Search for the cell housing the specified text and yield its [x, y] center coordinate. 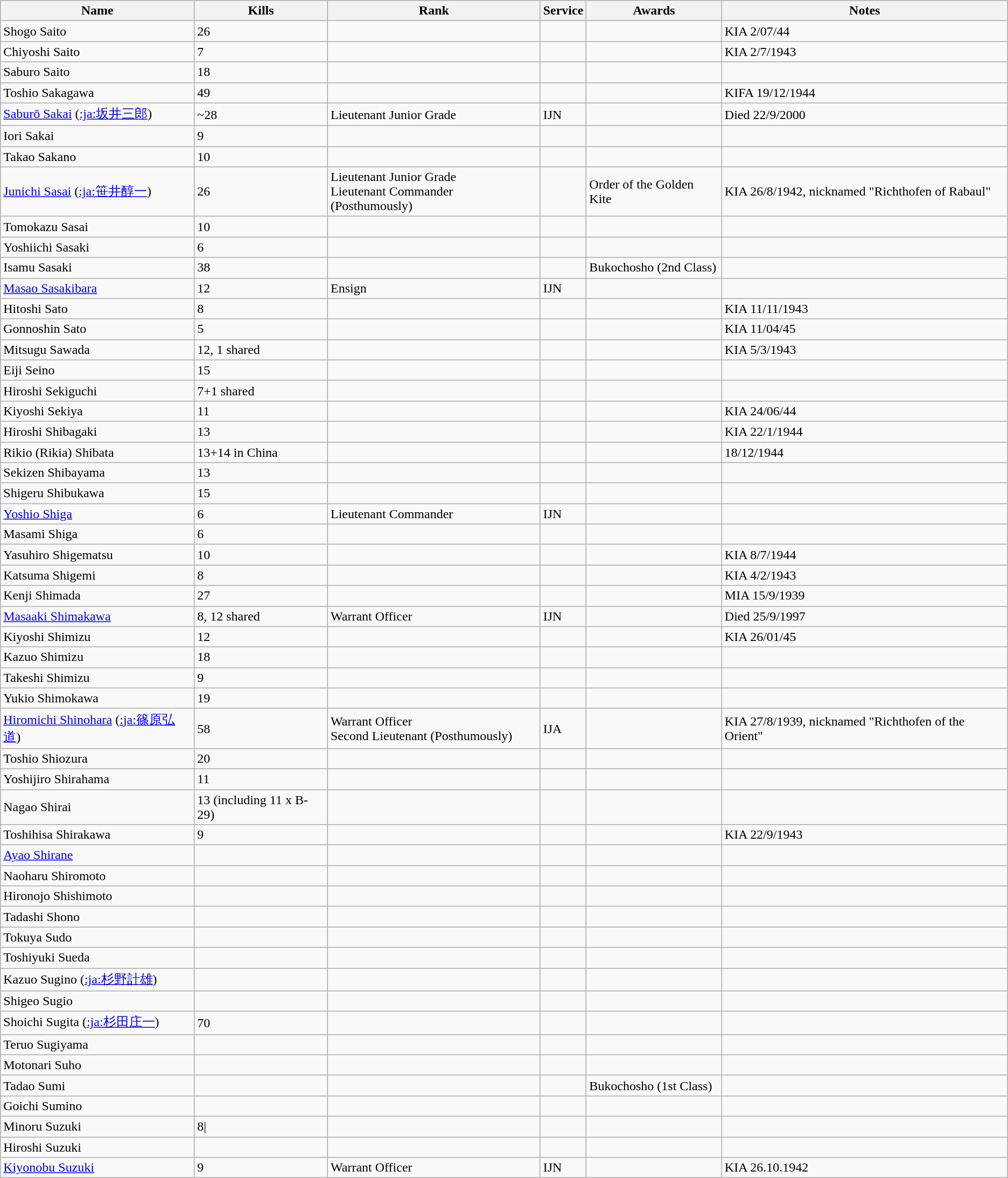
Order of the Golden Kite [654, 192]
Ayao Shirane [97, 855]
Sekizen Shibayama [97, 473]
Toshihisa Shirakawa [97, 835]
Tomokazu Sasai [97, 227]
Masao Sasakibara [97, 288]
KIA 2/07/44 [865, 31]
Minoru Suzuki [97, 1126]
KIA 4/2/1943 [865, 575]
Tokuya Sudo [97, 937]
Katsuma Shigemi [97, 575]
Kenji Shimada [97, 596]
Yoshio Shiga [97, 514]
13+14 in China [261, 452]
12, 1 shared [261, 350]
Kazuo Sugino (:ja:杉野計雄) [97, 979]
Toshio Sakagawa [97, 93]
5 [261, 329]
KIA 11/11/1943 [865, 309]
KIA 26/01/45 [865, 637]
Shigeru Shibukawa [97, 493]
Saburō Sakai (:ja:坂井三郎) [97, 114]
Lieutenant Junior GradeLieutenant Commander (Posthumously) [434, 192]
KIA 26.10.1942 [865, 1168]
KIA 22/9/1943 [865, 835]
Died 25/9/1997 [865, 616]
Notes [865, 11]
Mitsugu Sawada [97, 350]
Eiji Seino [97, 370]
KIFA 19/12/1944 [865, 93]
Gonnoshin Sato [97, 329]
13 (including 11 x B-29) [261, 807]
8, 12 shared [261, 616]
20 [261, 758]
Ensign [434, 288]
Kills [261, 11]
KIA 22/1/1944 [865, 431]
Hitoshi Sato [97, 309]
18/12/1944 [865, 452]
7+1 shared [261, 391]
Kazuo Shimizu [97, 657]
Hiroshi Sekiguchi [97, 391]
27 [261, 596]
Motonari Suho [97, 1065]
Naoharu Shiromoto [97, 876]
Lieutenant Commander [434, 514]
Takao Sakano [97, 157]
Tadao Sumi [97, 1085]
Goichi Sumino [97, 1106]
Died 22/9/2000 [865, 114]
Shigeo Sugio [97, 1001]
Bukochosho (2nd Class) [654, 268]
49 [261, 93]
Rikio (Rikia) Shibata [97, 452]
Bukochosho (1st Class) [654, 1085]
Takeshi Shimizu [97, 678]
19 [261, 698]
Kiyoshi Sekiya [97, 411]
Masaaki Shimakawa [97, 616]
Tadashi Shono [97, 917]
KIA 11/04/45 [865, 329]
KIA 24/06/44 [865, 411]
Masami Shiga [97, 534]
Warrant OfficerSecond Lieutenant (Posthumously) [434, 728]
KIA 26/8/1942, nicknamed "Richthofen of Rabaul" [865, 192]
Kiyoshi Shimizu [97, 637]
Iori Sakai [97, 136]
Yoshijiro Shirahama [97, 779]
Shogo Saito [97, 31]
Teruo Sugiyama [97, 1044]
MIA 15/9/1939 [865, 596]
Awards [654, 11]
Hiroshi Suzuki [97, 1147]
Saburo Saito [97, 72]
Nagao Shirai [97, 807]
8| [261, 1126]
Yasuhiro Shigematsu [97, 555]
IJA [563, 728]
Junichi Sasai (:ja:笹井醇一) [97, 192]
Hironojo Shishimoto [97, 896]
70 [261, 1023]
Yoshiichi Sasaki [97, 247]
Service [563, 11]
KIA 5/3/1943 [865, 350]
Shoichi Sugita (:ja:杉田庄一) [97, 1023]
Hiromichi Shinohara (:ja:篠原弘道) [97, 728]
KIA 8/7/1944 [865, 555]
38 [261, 268]
Lieutenant Junior Grade [434, 114]
Toshio Shiozura [97, 758]
Hiroshi Shibagaki [97, 431]
Yukio Shimokawa [97, 698]
~28 [261, 114]
Name [97, 11]
Kiyonobu Suzuki [97, 1168]
KIA 2/7/1943 [865, 52]
7 [261, 52]
Toshiyuki Sueda [97, 958]
Chiyoshi Saito [97, 52]
Rank [434, 11]
58 [261, 728]
Isamu Sasaki [97, 268]
KIA 27/8/1939, nicknamed "Richthofen of the Orient" [865, 728]
